From the cell containing the given text, extract its center point as [X, Y] coordinate. 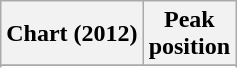
Chart (2012) [72, 34]
Peakposition [189, 34]
